Determine the [x, y] coordinate at the center of the cell enclosing the given text.  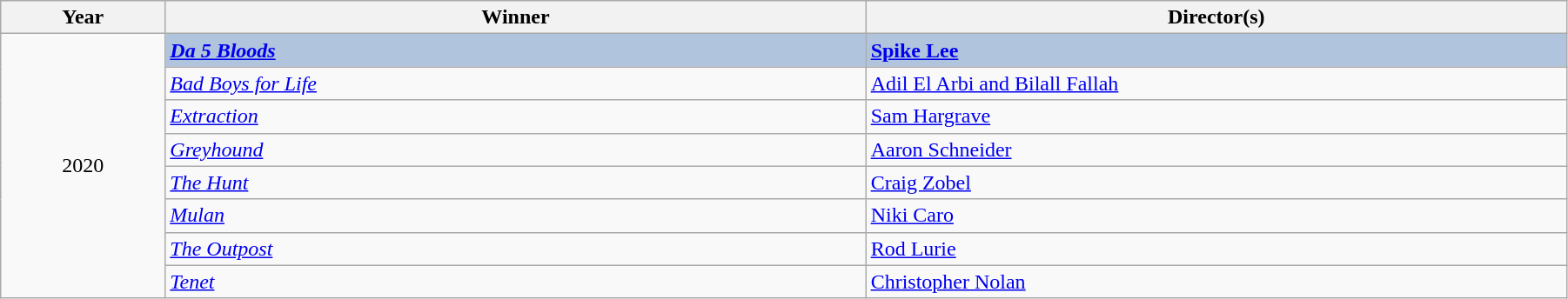
Winner [515, 17]
2020 [84, 166]
Adil El Arbi and Bilall Fallah [1216, 83]
Spike Lee [1216, 50]
Craig Zobel [1216, 183]
Year [84, 17]
Sam Hargrave [1216, 116]
Bad Boys for Life [515, 83]
Da 5 Bloods [515, 50]
Greyhound [515, 149]
Director(s) [1216, 17]
Christopher Nolan [1216, 282]
Niki Caro [1216, 216]
Aaron Schneider [1216, 149]
Rod Lurie [1216, 249]
Tenet [515, 282]
The Outpost [515, 249]
The Hunt [515, 183]
Mulan [515, 216]
Extraction [515, 116]
